Find where the given text appears and provide that cell's center as [X, Y] coordinate. 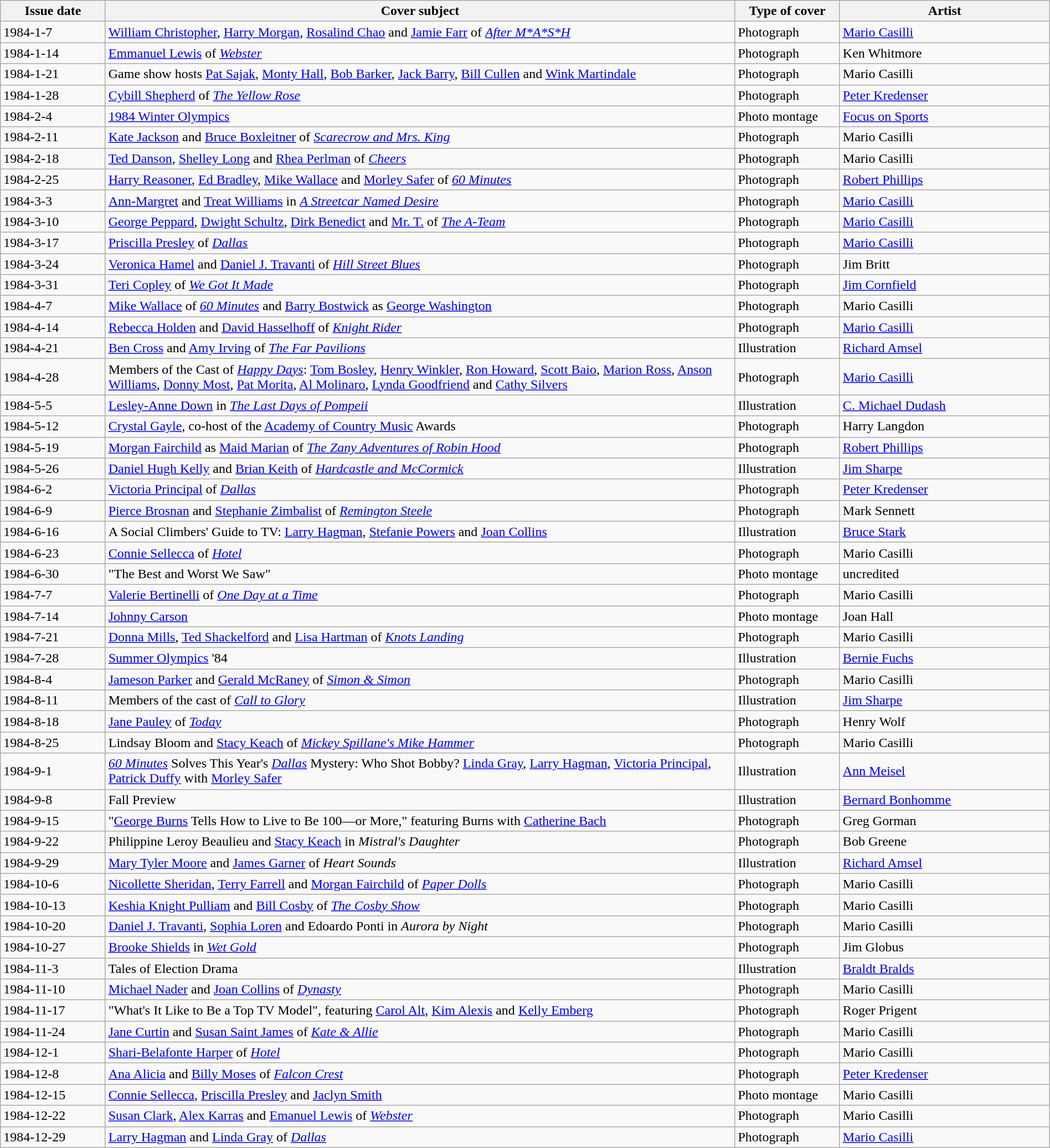
60 Minutes Solves This Year's Dallas Mystery: Who Shot Bobby? Linda Gray, Larry Hagman, Victoria Principal, Patrick Duffy with Morley Safer [420, 771]
"George Burns Tells How to Live to Be 100—or More," featuring Burns with Catherine Bach [420, 821]
Connie Sellecca of Hotel [420, 553]
1984-9-1 [53, 771]
1984-12-22 [53, 1116]
Ann Meisel [945, 771]
Mike Wallace of 60 Minutes and Barry Bostwick as George Washington [420, 306]
1984-8-25 [53, 743]
1984-8-4 [53, 679]
Jim Britt [945, 264]
Bruce Stark [945, 532]
Johnny Carson [420, 616]
1984-5-19 [53, 447]
Jim Globus [945, 947]
Jim Cornfield [945, 285]
1984-7-28 [53, 658]
George Peppard, Dwight Schultz, Dirk Benedict and Mr. T. of The A-Team [420, 222]
1984-4-28 [53, 377]
Jane Curtin and Susan Saint James of Kate & Allie [420, 1032]
1984-12-29 [53, 1137]
Philippine Leroy Beaulieu and Stacy Keach in Mistral's Daughter [420, 842]
1984-2-25 [53, 179]
1984-3-24 [53, 264]
Lindsay Bloom and Stacy Keach of Mickey Spillane's Mike Hammer [420, 743]
1984-11-24 [53, 1032]
1984-4-7 [53, 306]
Issue date [53, 11]
Greg Gorman [945, 821]
Ted Danson, Shelley Long and Rhea Perlman of Cheers [420, 158]
Emmanuel Lewis of Webster [420, 53]
1984-2-4 [53, 116]
1984-9-29 [53, 863]
Susan Clark, Alex Karras and Emanuel Lewis of Webster [420, 1116]
C. Michael Dudash [945, 405]
Ken Whitmore [945, 53]
1984-3-31 [53, 285]
1984-1-14 [53, 53]
Donna Mills, Ted Shackelford and Lisa Hartman of Knots Landing [420, 637]
1984-11-17 [53, 1011]
1984-10-20 [53, 926]
Michael Nader and Joan Collins of Dynasty [420, 990]
1984 Winter Olympics [420, 116]
1984-10-13 [53, 905]
Pierce Brosnan and Stephanie Zimbalist of Remington Steele [420, 511]
Bernie Fuchs [945, 658]
1984-6-30 [53, 574]
Brooke Shields in Wet Gold [420, 947]
Bernard Bonhomme [945, 800]
Focus on Sports [945, 116]
1984-5-12 [53, 426]
Joan Hall [945, 616]
Teri Copley of We Got It Made [420, 285]
1984-7-7 [53, 595]
"The Best and Worst We Saw" [420, 574]
1984-9-15 [53, 821]
1984-9-8 [53, 800]
A Social Climbers' Guide to TV: Larry Hagman, Stefanie Powers and Joan Collins [420, 532]
1984-6-23 [53, 553]
1984-3-3 [53, 200]
Artist [945, 11]
1984-4-14 [53, 327]
1984-4-21 [53, 348]
Members of the cast of Call to Glory [420, 701]
1984-7-14 [53, 616]
Priscilla Presley of Dallas [420, 243]
Bob Greene [945, 842]
uncredited [945, 574]
1984-2-11 [53, 137]
Summer Olympics '84 [420, 658]
1984-10-27 [53, 947]
1984-11-3 [53, 969]
1984-5-26 [53, 469]
Daniel Hugh Kelly and Brian Keith of Hardcastle and McCormick [420, 469]
Victoria Principal of Dallas [420, 490]
1984-3-17 [53, 243]
1984-5-5 [53, 405]
Keshia Knight Pulliam and Bill Cosby of The Cosby Show [420, 905]
Jameson Parker and Gerald McRaney of Simon & Simon [420, 679]
1984-6-16 [53, 532]
Morgan Fairchild as Maid Marian of The Zany Adventures of Robin Hood [420, 447]
Fall Preview [420, 800]
Ben Cross and Amy Irving of The Far Pavilions [420, 348]
Cybill Shepherd of The Yellow Rose [420, 95]
Type of cover [787, 11]
Mark Sennett [945, 511]
1984-6-2 [53, 490]
Connie Sellecca, Priscilla Presley and Jaclyn Smith [420, 1095]
1984-3-10 [53, 222]
Crystal Gayle, co-host of the Academy of Country Music Awards [420, 426]
"What's It Like to Be a Top TV Model", featuring Carol Alt, Kim Alexis and Kelly Emberg [420, 1011]
Shari-Belafonte Harper of Hotel [420, 1053]
1984-6-9 [53, 511]
Larry Hagman and Linda Gray of Dallas [420, 1137]
1984-12-8 [53, 1074]
1984-10-6 [53, 884]
Ana Alicia and Billy Moses of Falcon Crest [420, 1074]
1984-8-18 [53, 722]
1984-7-21 [53, 637]
Daniel J. Travanti, Sophia Loren and Edoardo Ponti in Aurora by Night [420, 926]
Harry Langdon [945, 426]
Valerie Bertinelli of One Day at a Time [420, 595]
Harry Reasoner, Ed Bradley, Mike Wallace and Morley Safer of 60 Minutes [420, 179]
1984-1-7 [53, 32]
Veronica Hamel and Daniel J. Travanti of Hill Street Blues [420, 264]
Braldt Bralds [945, 969]
Kate Jackson and Bruce Boxleitner of Scarecrow and Mrs. King [420, 137]
Henry Wolf [945, 722]
1984-1-28 [53, 95]
William Christopher, Harry Morgan, Rosalind Chao and Jamie Farr of After M*A*S*H [420, 32]
1984-1-21 [53, 74]
Jane Pauley of Today [420, 722]
1984-9-22 [53, 842]
Game show hosts Pat Sajak, Monty Hall, Bob Barker, Jack Barry, Bill Cullen and Wink Martindale [420, 74]
1984-12-1 [53, 1053]
1984-8-11 [53, 701]
1984-11-10 [53, 990]
Nicollette Sheridan, Terry Farrell and Morgan Fairchild of Paper Dolls [420, 884]
1984-12-15 [53, 1095]
Mary Tyler Moore and James Garner of Heart Sounds [420, 863]
Cover subject [420, 11]
1984-2-18 [53, 158]
Roger Prigent [945, 1011]
Lesley-Anne Down in The Last Days of Pompeii [420, 405]
Tales of Election Drama [420, 969]
Rebecca Holden and David Hasselhoff of Knight Rider [420, 327]
Ann-Margret and Treat Williams in A Streetcar Named Desire [420, 200]
